From the cell containing the given text, extract its center point as [x, y] coordinate. 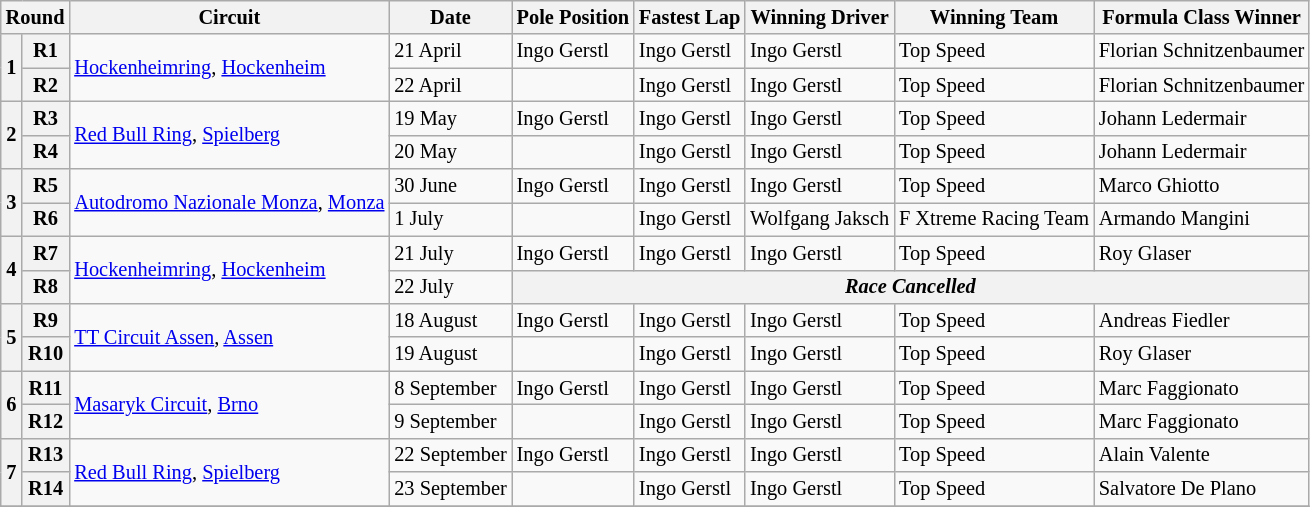
23 September [450, 489]
Pole Position [573, 17]
Date [450, 17]
Armando Mangini [1202, 219]
1 [12, 68]
Circuit [229, 17]
3 [12, 202]
21 April [450, 51]
R4 [46, 152]
22 April [450, 85]
8 September [450, 388]
22 July [450, 287]
20 May [450, 152]
7 [12, 472]
Wolfgang Jaksch [820, 219]
R5 [46, 186]
R1 [46, 51]
Fastest Lap [690, 17]
R6 [46, 219]
R9 [46, 320]
R12 [46, 421]
30 June [450, 186]
Salvatore De Plano [1202, 489]
9 September [450, 421]
19 August [450, 354]
F Xtreme Racing Team [994, 219]
Autodromo Nazionale Monza, Monza [229, 202]
Formula Class Winner [1202, 17]
22 September [450, 455]
R13 [46, 455]
6 [12, 404]
2 [12, 134]
R11 [46, 388]
Alain Valente [1202, 455]
Round [36, 17]
18 August [450, 320]
R14 [46, 489]
4 [12, 270]
Marco Ghiotto [1202, 186]
R7 [46, 253]
R10 [46, 354]
1 July [450, 219]
R3 [46, 118]
R8 [46, 287]
19 May [450, 118]
5 [12, 336]
R2 [46, 85]
Winning Driver [820, 17]
21 July [450, 253]
Winning Team [994, 17]
Masaryk Circuit, Brno [229, 404]
Race Cancelled [910, 287]
Andreas Fiedler [1202, 320]
TT Circuit Assen, Assen [229, 336]
